Search for the cell housing the specified text and yield its [x, y] center coordinate. 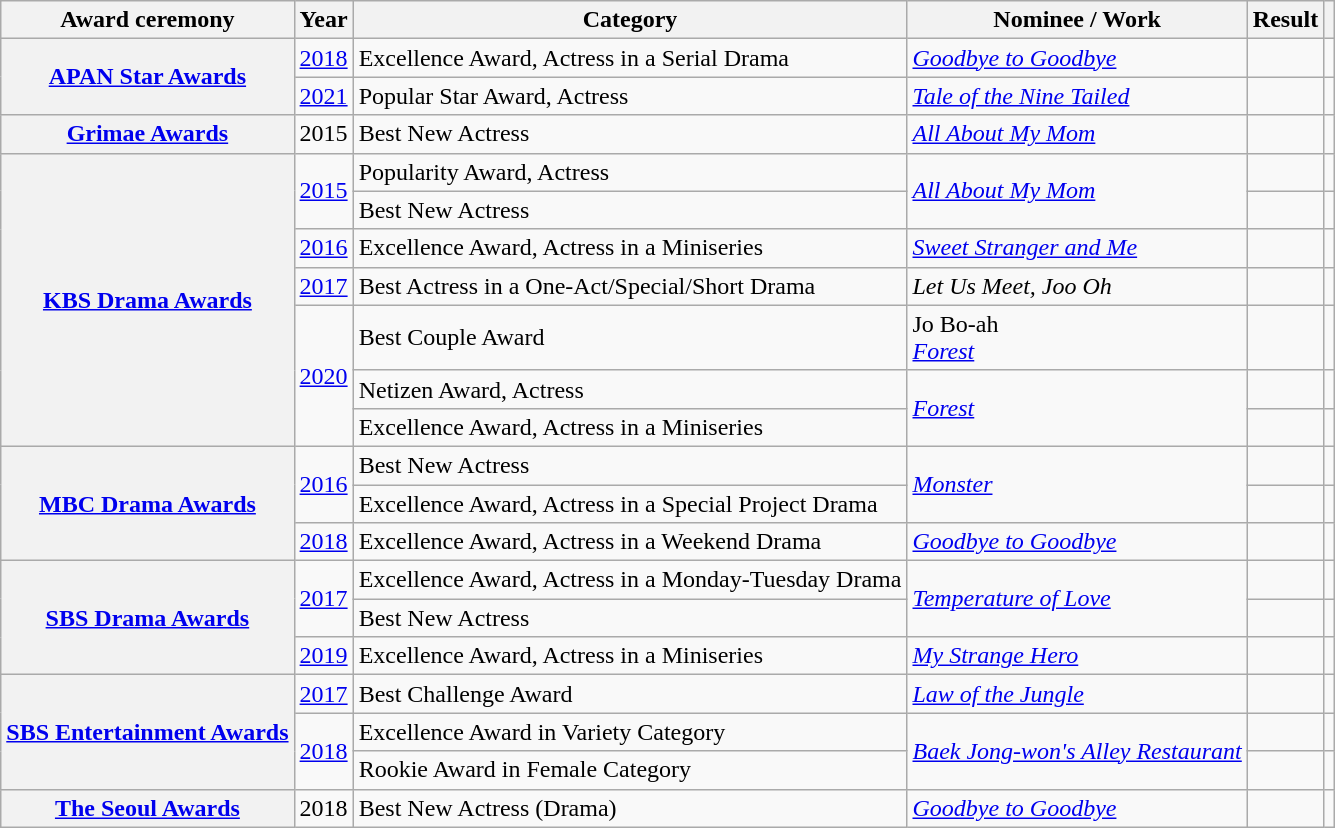
Excellence Award in Variety Category [630, 732]
Excellence Award, Actress in a Monday-Tuesday Drama [630, 580]
Jo Bo-ah Forest [1077, 338]
Popular Star Award, Actress [630, 96]
Best New Actress (Drama) [630, 808]
Best Couple Award [630, 338]
Rookie Award in Female Category [630, 770]
Temperature of Love [1077, 599]
Monster [1077, 484]
SBS Drama Awards [148, 618]
Excellence Award, Actress in a Serial Drama [630, 58]
Excellence Award, Actress in a Special Project Drama [630, 503]
Popularity Award, Actress [630, 172]
MBC Drama Awards [148, 503]
Nominee / Work [1077, 20]
My Strange Hero [1077, 656]
Forest [1077, 408]
Excellence Award, Actress in a Weekend Drama [630, 542]
2019 [324, 656]
Sweet Stranger and Me [1077, 248]
Best Actress in a One-Act/Special/Short Drama [630, 286]
2020 [324, 376]
Netizen Award, Actress [630, 389]
Year [324, 20]
SBS Entertainment Awards [148, 732]
2021 [324, 96]
Baek Jong-won's Alley Restaurant [1077, 751]
Tale of the Nine Tailed [1077, 96]
Grimae Awards [148, 134]
KBS Drama Awards [148, 300]
APAN Star Awards [148, 77]
Award ceremony [148, 20]
Law of the Jungle [1077, 694]
Best Challenge Award [630, 694]
Category [630, 20]
The Seoul Awards [148, 808]
Let Us Meet, Joo Oh [1077, 286]
Result [1285, 20]
